Capture the cell that displays the provided text and extract its (x, y) central coordinate. 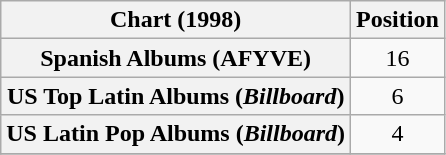
4 (398, 134)
Chart (1998) (176, 20)
US Top Latin Albums (Billboard) (176, 96)
6 (398, 96)
16 (398, 58)
Position (398, 20)
Spanish Albums (AFYVE) (176, 58)
US Latin Pop Albums (Billboard) (176, 134)
